From the cell containing the given text, extract its center point as (X, Y) coordinate. 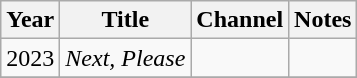
Title (126, 20)
Channel (240, 20)
2023 (30, 58)
Next, Please (126, 58)
Year (30, 20)
Notes (323, 20)
